Determine the (X, Y) coordinate at the center of the cell enclosing the given text.  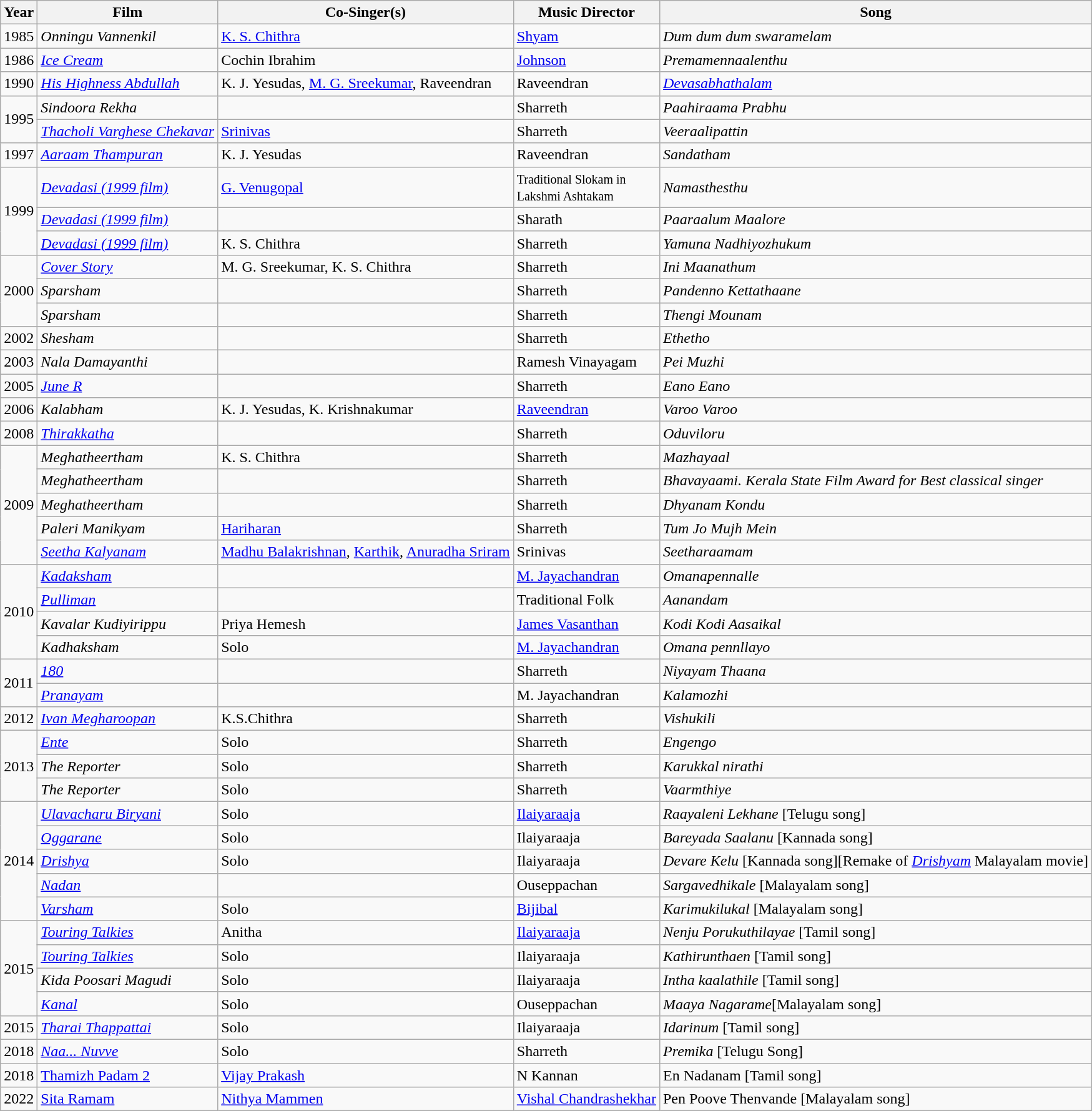
Nala Damayanthi (127, 362)
Kadaksham (127, 576)
K. J. Yesudas, K. Krishnakumar (366, 410)
Ivan Megharoopan (127, 719)
Karimukilukal [Malayalam song] (875, 909)
2008 (19, 433)
Kalabham (127, 410)
Intha kaalathile [Tamil song] (875, 980)
Pulliman (127, 600)
Paleri Manikyam (127, 528)
Pen Poove Thenvande [Malayalam song] (875, 1099)
Cochin Ibrahim (366, 60)
Ulavacharu Biryani (127, 814)
Thacholi Varghese Chekavar (127, 131)
K. J. Yesudas (366, 155)
Oggarane (127, 837)
Idarinum [Tamil song] (875, 1027)
Devasabhathalam (875, 84)
Madhu Balakrishnan, Karthik, Anuradha Sriram (366, 552)
Vishukili (875, 719)
G. Venugopal (366, 187)
Drishya (127, 861)
Bareyada Saalanu [Kannada song] (875, 837)
Kadhaksham (127, 647)
Omanapennalle (875, 576)
Nenju Porukuthilayae [Tamil song] (875, 932)
Namasthesthu (875, 187)
His Highness Abdullah (127, 84)
180 (127, 671)
2000 (19, 290)
2022 (19, 1099)
Cover Story (127, 267)
Sindoora Rekha (127, 107)
Nadan (127, 885)
2014 (19, 861)
Karukkal nirathi (875, 766)
Sargavedhikale [Malayalam song] (875, 885)
Kodi Kodi Aasaikal (875, 623)
Varsham (127, 909)
2010 (19, 611)
Aanandam (875, 600)
Traditional Slokam inLakshmi Ashtakam (586, 187)
2011 (19, 683)
Sita Ramam (127, 1099)
Anitha (366, 932)
Vaarmthiye (875, 790)
2003 (19, 362)
Song (875, 12)
Shesham (127, 338)
Shyam (586, 36)
Omana pennllayo (875, 647)
Engengo (875, 743)
Maaya Nagarame[Malayalam song] (875, 1004)
Aaraam Thampuran (127, 155)
2009 (19, 505)
Bijibal (586, 909)
Kalamozhi (875, 695)
Veeraalipattin (875, 131)
Eano Eano (875, 386)
Paahiraama Prabhu (875, 107)
Naa... Nuvve (127, 1051)
2006 (19, 410)
Hariharan (366, 528)
Yamuna Nadhiyozhukum (875, 243)
Year (19, 12)
Niyayam Thaana (875, 671)
M. G. Sreekumar, K. S. Chithra (366, 267)
2002 (19, 338)
K.S.Chithra (366, 719)
Paaraalum Maalore (875, 219)
Thamizh Padam 2 (127, 1075)
Mazhayaal (875, 457)
Thirakkatha (127, 433)
Co-Singer(s) (366, 12)
Music Director (586, 12)
Priya Hemesh (366, 623)
1990 (19, 84)
1985 (19, 36)
Devare Kelu [Kannada song][Remake of Drishyam Malayalam movie] (875, 861)
Dhyanam Kondu (875, 505)
Ini Maanathum (875, 267)
Oduviloru (875, 433)
Varoo Varoo (875, 410)
June R (127, 386)
Kavalar Kudiyirippu (127, 623)
Sandatham (875, 155)
Premamennaalenthu (875, 60)
1986 (19, 60)
Ethetho (875, 338)
Tum Jo Mujh Mein (875, 528)
Bhavayaami. Kerala State Film Award for Best classical singer (875, 481)
Premika [Telugu Song] (875, 1051)
Onningu Vannenkil (127, 36)
Nithya Mammen (366, 1099)
Thengi Mounam (875, 314)
Dum dum dum swaramelam (875, 36)
K. J. Yesudas, M. G. Sreekumar, Raveendran (366, 84)
2005 (19, 386)
Ramesh Vinayagam (586, 362)
1995 (19, 119)
Kida Poosari Magudi (127, 980)
James Vasanthan (586, 623)
En Nadanam [Tamil song] (875, 1075)
Vijay Prakash (366, 1075)
Seetharaamam (875, 552)
Ice Cream (127, 60)
Kathirunthaen [Tamil song] (875, 956)
Johnson (586, 60)
2012 (19, 719)
Raayaleni Lekhane [Telugu song] (875, 814)
Pandenno Kettathaane (875, 290)
Traditional Folk (586, 600)
1999 (19, 211)
Tharai Thappattai (127, 1027)
Vishal Chandrashekhar (586, 1099)
1997 (19, 155)
N Kannan (586, 1075)
Film (127, 12)
Sharath (586, 219)
Ente (127, 743)
Pranayam (127, 695)
Seetha Kalyanam (127, 552)
2013 (19, 766)
Pei Muzhi (875, 362)
Kanal (127, 1004)
